Return (x, y) of the center of cell containing provided text 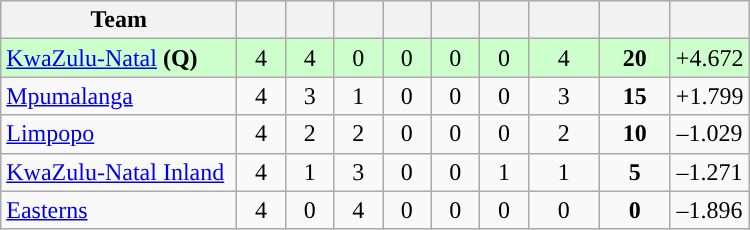
5 (634, 172)
Team (119, 20)
KwaZulu-Natal (Q) (119, 58)
10 (634, 134)
–1.029 (710, 134)
15 (634, 96)
Easterns (119, 210)
–1.271 (710, 172)
20 (634, 58)
–1.896 (710, 210)
+1.799 (710, 96)
KwaZulu-Natal Inland (119, 172)
Mpumalanga (119, 96)
Limpopo (119, 134)
+4.672 (710, 58)
